Determine the [x, y] coordinate at the center of the cell enclosing the given text.  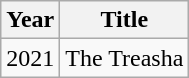
2021 [30, 58]
Year [30, 20]
The Treasha [124, 58]
Title [124, 20]
